Return [X, Y] of the center of cell containing provided text 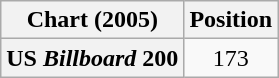
173 [231, 58]
US Billboard 200 [92, 58]
Position [231, 20]
Chart (2005) [92, 20]
